From the cell containing the given text, extract its center point as [X, Y] coordinate. 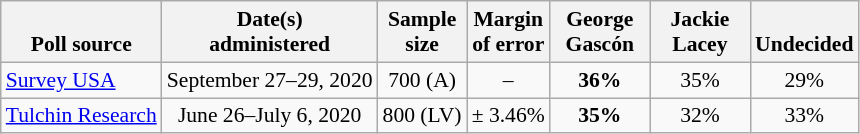
Samplesize [422, 32]
September 27–29, 2020 [270, 80]
– [508, 80]
32% [700, 116]
Undecided [804, 32]
± 3.46% [508, 116]
33% [804, 116]
JackieLacey [700, 32]
Marginof error [508, 32]
700 (A) [422, 80]
GeorgeGascón [600, 32]
Tulchin Research [82, 116]
June 26–July 6, 2020 [270, 116]
Survey USA [82, 80]
Date(s)administered [270, 32]
36% [600, 80]
Poll source [82, 32]
29% [804, 80]
800 (LV) [422, 116]
